Extract the [X, Y] coordinate from the center of the cell holding the provided text.  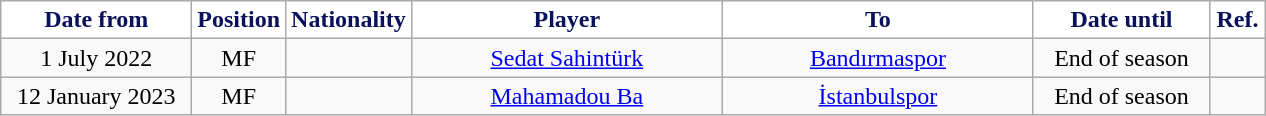
Mahamadou Ba [566, 96]
Bandırmaspor [878, 58]
Sedat Sahintürk [566, 58]
12 January 2023 [96, 96]
Date until [1121, 20]
Position [239, 20]
1 July 2022 [96, 58]
Nationality [349, 20]
İstanbulspor [878, 96]
Ref. [1237, 20]
Date from [96, 20]
Player [566, 20]
To [878, 20]
